Scan for the cell matching the given text and deliver its (X, Y) coordinate at center. 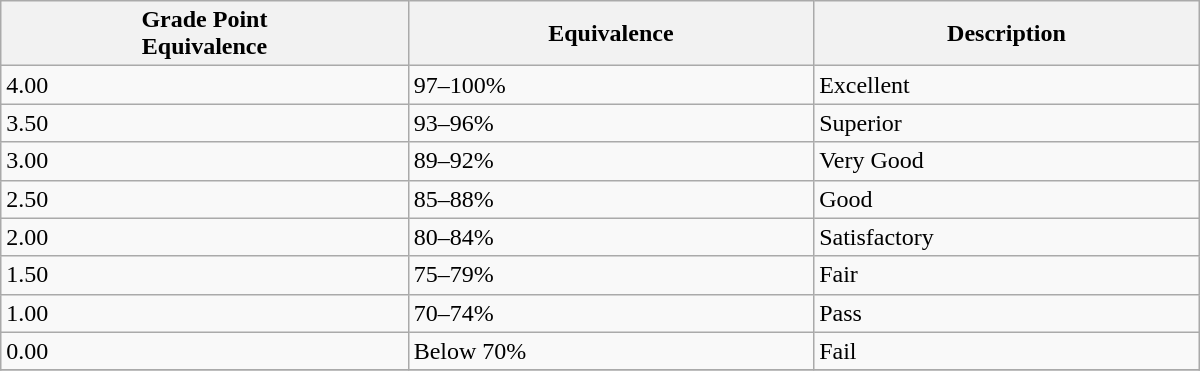
Description (1007, 34)
Good (1007, 199)
4.00 (204, 85)
1.50 (204, 275)
Equivalence (610, 34)
3.50 (204, 123)
89–92% (610, 161)
93–96% (610, 123)
80–84% (610, 237)
Grade PointEquivalence (204, 34)
2.00 (204, 237)
Fail (1007, 351)
70–74% (610, 313)
Satisfactory (1007, 237)
97–100% (610, 85)
Pass (1007, 313)
Very Good (1007, 161)
1.00 (204, 313)
85–88% (610, 199)
3.00 (204, 161)
2.50 (204, 199)
Excellent (1007, 85)
75–79% (610, 275)
Below 70% (610, 351)
0.00 (204, 351)
Fair (1007, 275)
Superior (1007, 123)
